Locate the cell with the specified text and output its [x, y] center coordinate. 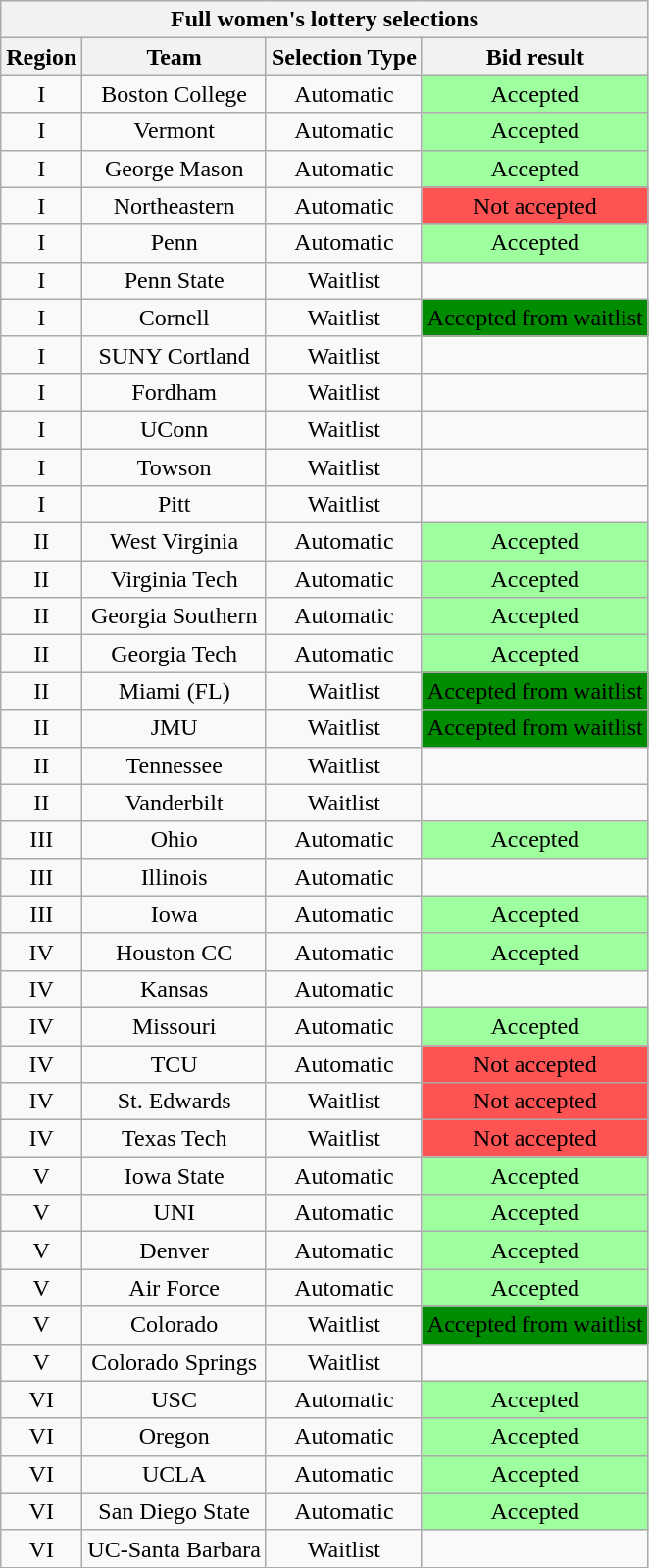
Colorado Springs [175, 1362]
Miami (FL) [175, 691]
Virginia Tech [175, 579]
UC-Santa Barbara [175, 1548]
Texas Tech [175, 1139]
Full women's lottery selections [325, 20]
Iowa [175, 914]
Houston CC [175, 952]
Colorado [175, 1325]
George Mason [175, 169]
Bid result [535, 57]
St. Edwards [175, 1102]
Air Force [175, 1288]
Oregon [175, 1437]
Denver [175, 1250]
Kansas [175, 989]
Penn State [175, 280]
Northeastern [175, 206]
San Diego State [175, 1511]
SUNY Cortland [175, 355]
Boston College [175, 94]
UConn [175, 429]
Missouri [175, 1026]
Illinois [175, 877]
TCU [175, 1063]
Vanderbilt [175, 803]
Towson [175, 467]
Tennessee [175, 765]
Iowa State [175, 1176]
Ohio [175, 840]
Region [41, 57]
UNI [175, 1213]
Fordham [175, 392]
Cornell [175, 318]
Georgia Tech [175, 654]
USC [175, 1399]
Georgia Southern [175, 616]
Selection Type [343, 57]
Pitt [175, 505]
UCLA [175, 1474]
West Virginia [175, 542]
Penn [175, 243]
JMU [175, 728]
Team [175, 57]
Vermont [175, 131]
